Identify which cell holds the provided text, then report its [x, y] central coordinate. 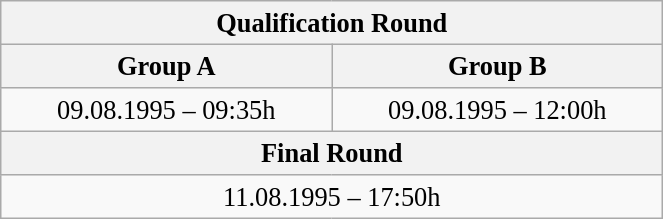
09.08.1995 – 09:35h [166, 109]
Final Round [332, 153]
11.08.1995 – 17:50h [332, 197]
Group A [166, 66]
Qualification Round [332, 22]
09.08.1995 – 12:00h [498, 109]
Group B [498, 66]
